Search for the cell housing the specified text and yield its [X, Y] center coordinate. 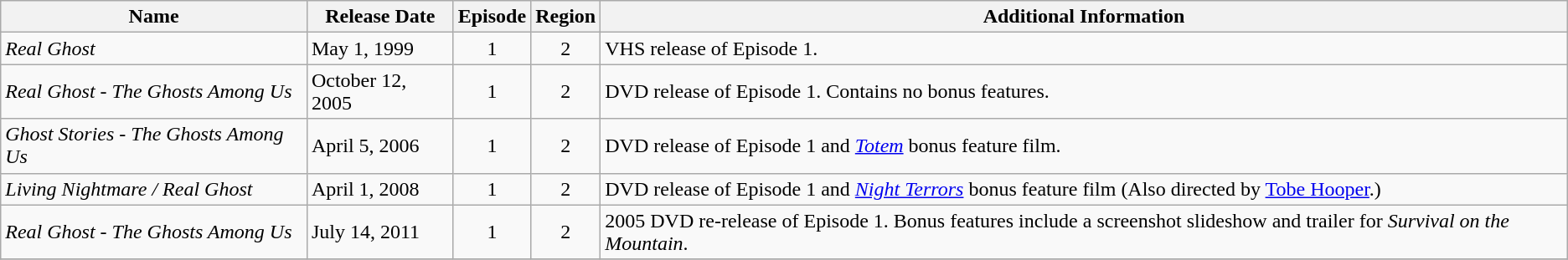
Release Date [380, 17]
2005 DVD re-release of Episode 1. Bonus features include a screenshot slideshow and trailer for Survival on the Mountain. [1084, 232]
DVD release of Episode 1. Contains no bonus features. [1084, 92]
April 1, 2008 [380, 189]
Real Ghost [154, 48]
April 5, 2006 [380, 145]
May 1, 1999 [380, 48]
VHS release of Episode 1. [1084, 48]
Ghost Stories - The Ghosts Among Us [154, 145]
DVD release of Episode 1 and Totem bonus feature film. [1084, 145]
Additional Information [1084, 17]
DVD release of Episode 1 and Night Terrors bonus feature film (Also directed by Tobe Hooper.) [1084, 189]
July 14, 2011 [380, 232]
October 12, 2005 [380, 92]
Region [566, 17]
Episode [492, 17]
Living Nightmare / Real Ghost [154, 189]
Name [154, 17]
